Locate the cell with the specified text and output its (x, y) center coordinate. 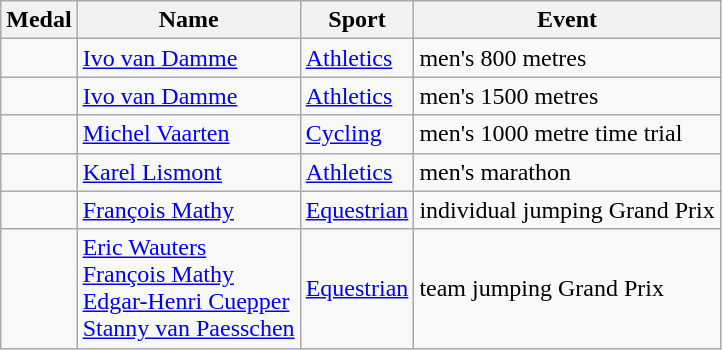
men's marathon (567, 172)
Sport (357, 20)
François Mathy (188, 210)
Michel Vaarten (188, 134)
individual jumping Grand Prix (567, 210)
Eric WautersFrançois MathyEdgar-Henri CuepperStanny van Paesschen (188, 288)
Event (567, 20)
Cycling (357, 134)
team jumping Grand Prix (567, 288)
men's 800 metres (567, 58)
Name (188, 20)
men's 1500 metres (567, 96)
Karel Lismont (188, 172)
Medal (39, 20)
men's 1000 metre time trial (567, 134)
